Scan for the cell matching the given text and deliver its [X, Y] coordinate at center. 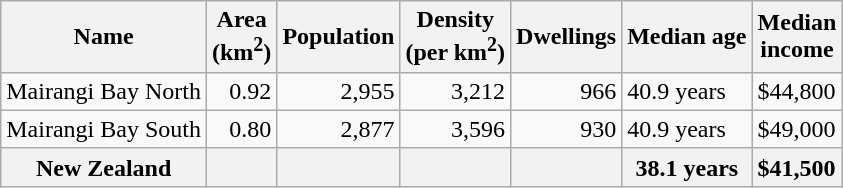
$41,500 [797, 167]
0.92 [241, 91]
966 [566, 91]
Medianincome [797, 37]
$49,000 [797, 129]
0.80 [241, 129]
Area(km2) [241, 37]
38.1 years [687, 167]
Density(per km2) [456, 37]
Mairangi Bay South [104, 129]
New Zealand [104, 167]
Dwellings [566, 37]
2,877 [338, 129]
Population [338, 37]
2,955 [338, 91]
930 [566, 129]
Name [104, 37]
Mairangi Bay North [104, 91]
3,212 [456, 91]
3,596 [456, 129]
Median age [687, 37]
$44,800 [797, 91]
